For the text-containing cell, return its midpoint in [X, Y] coordinate format. 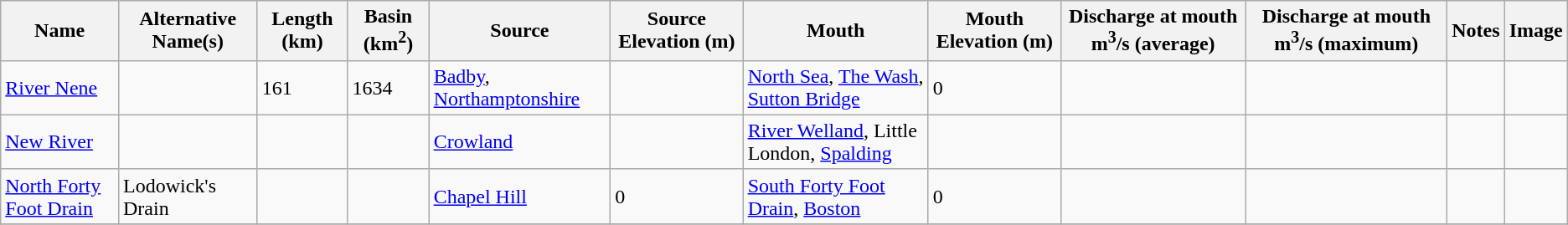
Image [1536, 31]
North Forty Foot Drain [60, 196]
Alternative Name(s) [188, 31]
Source [519, 31]
Chapel Hill [519, 196]
Basin (km2) [389, 31]
River Nene [60, 87]
161 [302, 87]
Discharge at mouth m3/s (maximum) [1347, 31]
Mouth [836, 31]
Badby, Northamptonshire [519, 87]
Lodowick's Drain [188, 196]
Name [60, 31]
Notes [1476, 31]
New River [60, 142]
River Welland, Little London, Spalding [836, 142]
Discharge at mouth m3/s (average) [1153, 31]
Length (km) [302, 31]
North Sea, The Wash, Sutton Bridge [836, 87]
Crowland [519, 142]
Mouth Elevation (m) [994, 31]
1634 [389, 87]
Source Elevation (m) [677, 31]
South Forty Foot Drain, Boston [836, 196]
